Find where the given text appears and provide that cell's center as [x, y] coordinate. 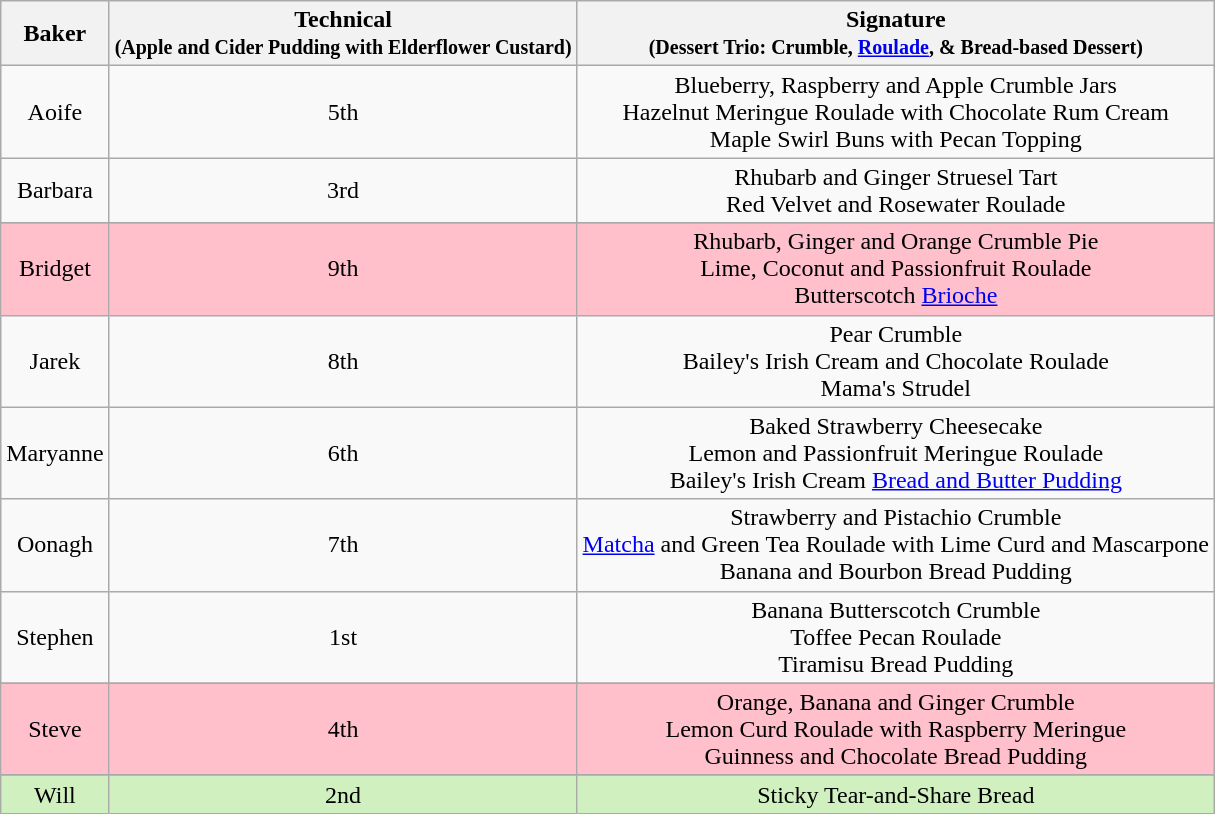
Bridget [55, 269]
Maryanne [55, 453]
Jarek [55, 361]
Rhubarb and Ginger Struesel TartRed Velvet and Rosewater Roulade [896, 190]
Will [55, 794]
Oonagh [55, 545]
Technical(Apple and Cider Pudding with Elderflower Custard) [343, 34]
3rd [343, 190]
7th [343, 545]
8th [343, 361]
6th [343, 453]
Banana Butterscotch Crumble Toffee Pecan RouladeTiramisu Bread Pudding [896, 637]
4th [343, 729]
Signature(Dessert Trio: Crumble, Roulade, & Bread-based Dessert) [896, 34]
Strawberry and Pistachio CrumbleMatcha and Green Tea Roulade with Lime Curd and MascarponeBanana and Bourbon Bread Pudding [896, 545]
1st [343, 637]
2nd [343, 794]
Sticky Tear-and-Share Bread [896, 794]
Pear CrumbleBailey's Irish Cream and Chocolate RouladeMama's Strudel [896, 361]
9th [343, 269]
Barbara [55, 190]
5th [343, 112]
Baker [55, 34]
Steve [55, 729]
Orange, Banana and Ginger CrumbleLemon Curd Roulade with Raspberry MeringueGuinness and Chocolate Bread Pudding [896, 729]
Stephen [55, 637]
Blueberry, Raspberry and Apple Crumble JarsHazelnut Meringue Roulade with Chocolate Rum CreamMaple Swirl Buns with Pecan Topping [896, 112]
Aoife [55, 112]
Rhubarb, Ginger and Orange Crumble PieLime, Coconut and Passionfruit RouladeButterscotch Brioche [896, 269]
Baked Strawberry CheesecakeLemon and Passionfruit Meringue RouladeBailey's Irish Cream Bread and Butter Pudding [896, 453]
